Determine the [X, Y] coordinate at the center of the cell enclosing the given text.  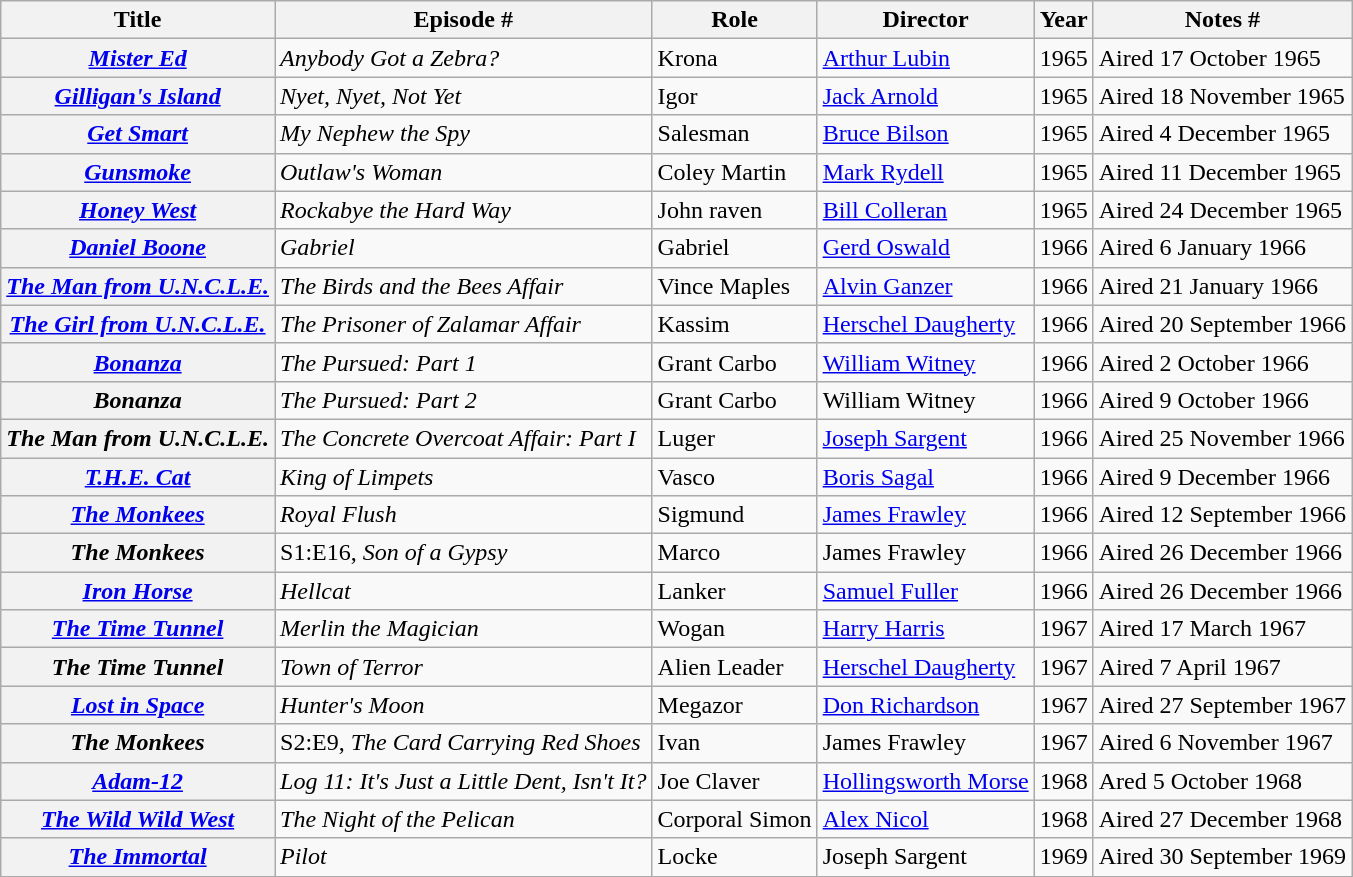
Merlin the Magician [463, 629]
Igor [734, 96]
Daniel Boone [138, 248]
Aired 21 January 1966 [1222, 286]
Town of Terror [463, 667]
My Nephew the Spy [463, 134]
The Girl from U.N.C.L.E. [138, 324]
Hellcat [463, 591]
Aired 18 November 1965 [1222, 96]
Notes # [1222, 20]
Corporal Simon [734, 819]
Aired 11 December 1965 [1222, 172]
The Immortal [138, 857]
The Pursued: Part 2 [463, 400]
Aired 20 September 1966 [1222, 324]
Honey West [138, 210]
Ivan [734, 743]
Aired 17 March 1967 [1222, 629]
Royal Flush [463, 515]
Aired 27 September 1967 [1222, 705]
The Birds and the Bees Affair [463, 286]
Alex Nicol [926, 819]
Alvin Ganzer [926, 286]
The Wild Wild West [138, 819]
S2:E9, The Card Carrying Red Shoes [463, 743]
Title [138, 20]
Joe Claver [734, 781]
Aired 9 October 1966 [1222, 400]
S1:E16, Son of a Gypsy [463, 553]
Rockabye the Hard Way [463, 210]
Aired 6 January 1966 [1222, 248]
Wogan [734, 629]
Aired 9 December 1966 [1222, 477]
Aired 25 November 1966 [1222, 438]
Hollingsworth Morse [926, 781]
Year [1064, 20]
Vasco [734, 477]
Get Smart [138, 134]
Arthur Lubin [926, 58]
Aired 24 December 1965 [1222, 210]
Bruce Bilson [926, 134]
Adam-12 [138, 781]
Aired 2 October 1966 [1222, 362]
Don Richardson [926, 705]
Hunter's Moon [463, 705]
Role [734, 20]
Jack Arnold [926, 96]
John raven [734, 210]
Gerd Oswald [926, 248]
Coley Martin [734, 172]
The Concrete Overcoat Affair: Part I [463, 438]
Locke [734, 857]
Aired 6 November 1967 [1222, 743]
The Pursued: Part 1 [463, 362]
Samuel Fuller [926, 591]
Aired 7 April 1967 [1222, 667]
Boris Sagal [926, 477]
Krona [734, 58]
Bill Colleran [926, 210]
Iron Horse [138, 591]
Director [926, 20]
Gunsmoke [138, 172]
1969 [1064, 857]
Aired 17 October 1965 [1222, 58]
Lanker [734, 591]
Mister Ed [138, 58]
Pilot [463, 857]
Sigmund [734, 515]
Aired 4 December 1965 [1222, 134]
Aired 27 December 1968 [1222, 819]
Episode # [463, 20]
Outlaw's Woman [463, 172]
T.H.E. Cat [138, 477]
The Prisoner of Zalamar Affair [463, 324]
Kassim [734, 324]
The Night of the Pelican [463, 819]
Marco [734, 553]
Aired 12 September 1966 [1222, 515]
Aired 30 September 1969 [1222, 857]
Mark Rydell [926, 172]
Luger [734, 438]
Vince Maples [734, 286]
Gilligan's Island [138, 96]
Anybody Got a Zebra? [463, 58]
Harry Harris [926, 629]
Salesman [734, 134]
Megazor [734, 705]
Lost in Space [138, 705]
Log 11: It's Just a Little Dent, Isn't It? [463, 781]
Ared 5 October 1968 [1222, 781]
Nyet, Nyet, Not Yet [463, 96]
Alien Leader [734, 667]
King of Limpets [463, 477]
